Return the [X, Y] coordinate for the center point of the cell that contains the specified text.  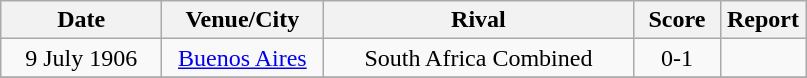
Date [82, 20]
Score [677, 20]
South Africa Combined [478, 58]
Rival [478, 20]
Report [763, 20]
Venue/City [242, 20]
Buenos Aires [242, 58]
0-1 [677, 58]
9 July 1906 [82, 58]
